Extract the [X, Y] coordinate from the center of the cell holding the provided text.  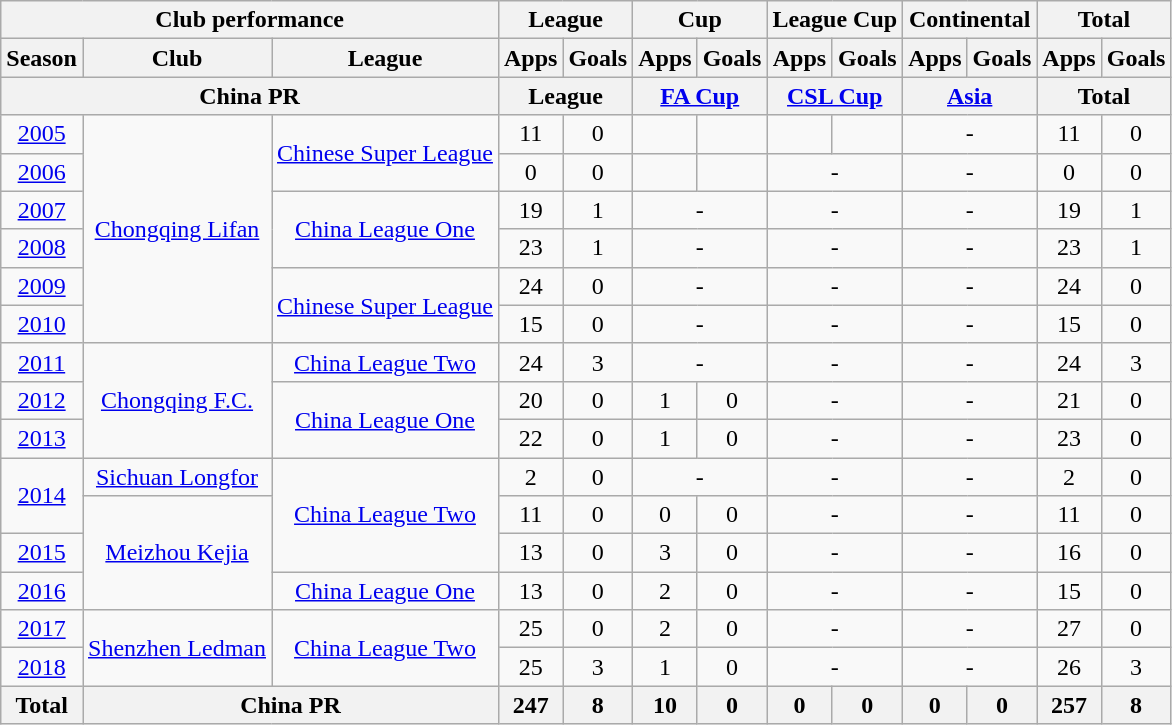
2010 [42, 324]
20 [530, 400]
2013 [42, 438]
27 [1069, 629]
16 [1069, 553]
FA Cup [700, 96]
Sichuan Longfor [176, 477]
247 [530, 705]
257 [1069, 705]
2007 [42, 210]
Continental [970, 20]
2006 [42, 172]
Chongqing Lifan [176, 229]
Season [42, 58]
2008 [42, 248]
2017 [42, 629]
2016 [42, 591]
Meizhou Kejia [176, 553]
21 [1069, 400]
CSL Cup [835, 96]
2005 [42, 134]
2011 [42, 362]
2014 [42, 496]
Club performance [250, 20]
10 [665, 705]
26 [1069, 667]
22 [530, 438]
Cup [700, 20]
2018 [42, 667]
Chongqing F.C. [176, 400]
League Cup [835, 20]
2009 [42, 286]
Club [176, 58]
Shenzhen Ledman [176, 648]
2012 [42, 400]
2015 [42, 553]
Asia [970, 96]
